From the cell containing the given text, extract its center point as [X, Y] coordinate. 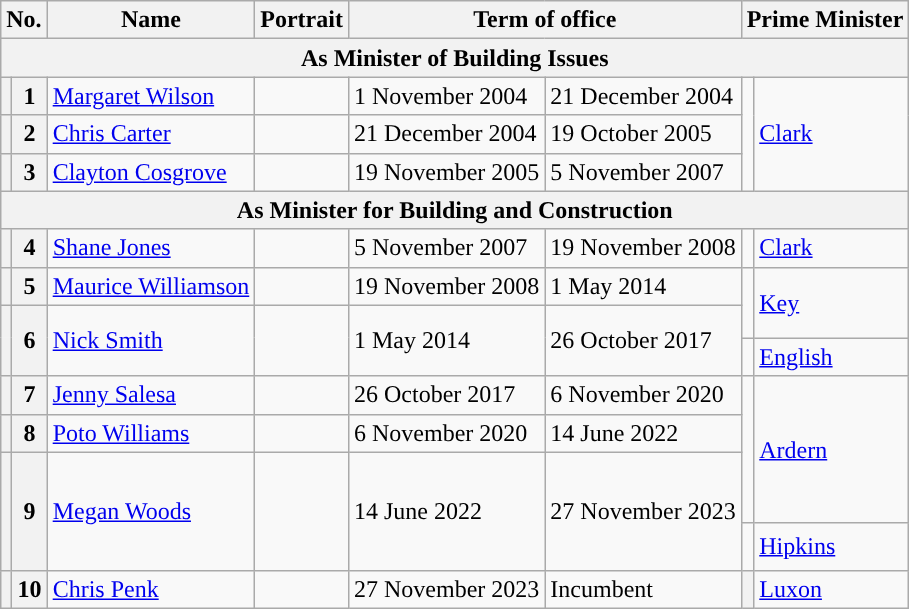
2 [30, 134]
Key [832, 302]
Hipkins [832, 547]
Prime Minister [825, 20]
Chris Carter [151, 134]
10 [30, 589]
Jenny Salesa [151, 395]
Margaret Wilson [151, 96]
Name [151, 20]
Portrait [302, 20]
English [832, 357]
Megan Woods [151, 511]
19 October 2005 [643, 134]
Term of office [544, 20]
Incumbent [643, 589]
4 [30, 248]
1 November 2004 [446, 96]
5 [30, 286]
No. [24, 20]
7 [30, 395]
Chris Penk [151, 589]
Clayton Cosgrove [151, 172]
Nick Smith [151, 340]
Maurice Williamson [151, 286]
19 November 2005 [446, 172]
8 [30, 433]
6 [30, 340]
3 [30, 172]
9 [30, 511]
1 [30, 96]
Poto Williams [151, 433]
Shane Jones [151, 248]
Luxon [832, 589]
Ardern [832, 449]
As Minister for Building and Construction [455, 210]
As Minister of Building Issues [455, 58]
